For the text-containing cell, return its midpoint in [X, Y] coordinate format. 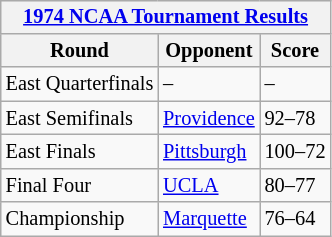
Score [296, 51]
Round [80, 51]
Marquette [208, 219]
Final Four [80, 185]
East Quarterfinals [80, 84]
East Semifinals [80, 118]
1974 NCAA Tournament Results [166, 17]
76–64 [296, 219]
80–77 [296, 185]
Pittsburgh [208, 152]
92–78 [296, 118]
Providence [208, 118]
Championship [80, 219]
East Finals [80, 152]
100–72 [296, 152]
Opponent [208, 51]
UCLA [208, 185]
